Return (X, Y) of the center of cell containing provided text 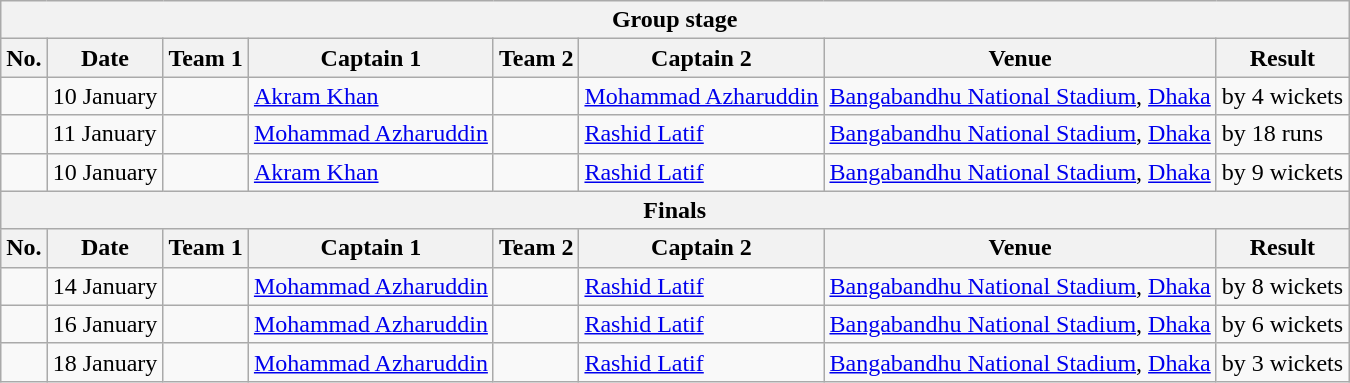
by 8 wickets (1282, 286)
18 January (105, 362)
by 9 wickets (1282, 172)
11 January (105, 134)
by 3 wickets (1282, 362)
16 January (105, 324)
Group stage (675, 20)
by 6 wickets (1282, 324)
by 4 wickets (1282, 96)
by 18 runs (1282, 134)
Finals (675, 210)
14 January (105, 286)
